Scan for the cell matching the given text and deliver its (X, Y) coordinate at center. 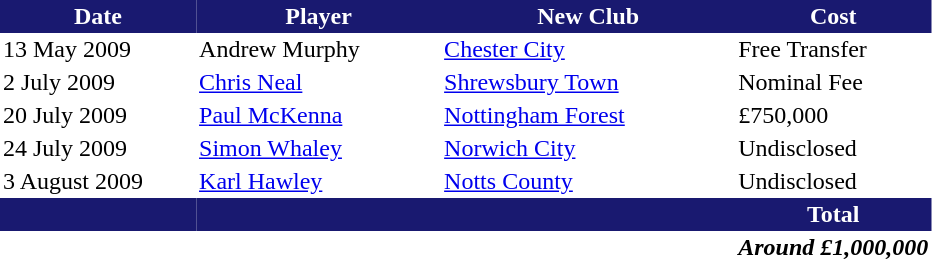
Total (833, 214)
Simon Whaley (318, 148)
Karl Hawley (318, 182)
Norwich City (588, 148)
Date (98, 16)
Shrewsbury Town (588, 82)
Player (318, 16)
2 July 2009 (98, 82)
Paul McKenna (318, 116)
24 July 2009 (98, 148)
£750,000 (833, 116)
Chris Neal (318, 82)
Chester City (588, 50)
Andrew Murphy (318, 50)
Cost (833, 16)
3 August 2009 (98, 182)
13 May 2009 (98, 50)
Nominal Fee (833, 82)
20 July 2009 (98, 116)
Nottingham Forest (588, 116)
Notts County (588, 182)
Free Transfer (833, 50)
New Club (588, 16)
